Return the [x, y] coordinate for the center point of the cell that contains the specified text.  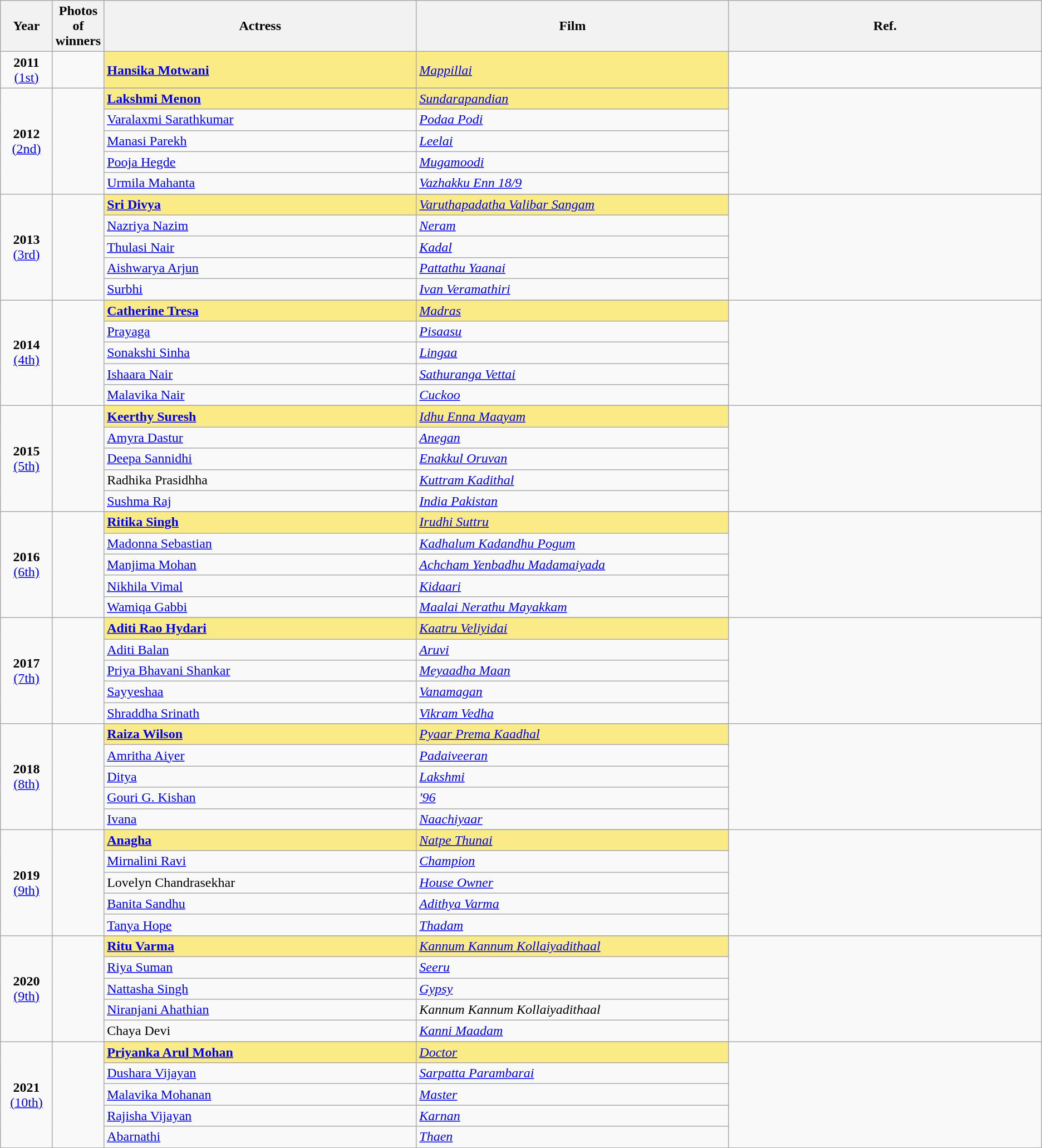
Sundarapandian [572, 99]
Tanya Hope [260, 925]
Padaiveeran [572, 755]
Riya Suman [260, 967]
Podaa Podi [572, 120]
Sri Divya [260, 204]
Pattathu Yaanai [572, 268]
2017(7th) [27, 670]
2011(1st) [27, 70]
Doctor [572, 1052]
Madonna Sebastian [260, 543]
Priya Bhavani Shankar [260, 671]
2015(5th) [27, 459]
Wamiqa Gabbi [260, 607]
Ritu Varma [260, 946]
Lovelyn Chandrasekhar [260, 882]
Shraddha Srinath [260, 713]
Aruvi [572, 650]
Aishwarya Arjun [260, 268]
Abarnathi [260, 1137]
Pisaasu [572, 332]
Sayyeshaa [260, 692]
Hansika Motwani [260, 70]
Natpe Thunai [572, 840]
Adithya Varma [572, 904]
Amritha Aiyer [260, 755]
Deepa Sannidhi [260, 459]
Vanamagan [572, 692]
2019(9th) [27, 882]
Amyra Dastur [260, 438]
India Pakistan [572, 501]
Pooja Hegde [260, 162]
2012(2nd) [27, 141]
Kanni Maadam [572, 1031]
Raiza Wilson [260, 734]
Gouri G. Kishan [260, 798]
Sushma Raj [260, 501]
Karnan [572, 1116]
Keerthy Suresh [260, 416]
Year [27, 26]
Ivana [260, 819]
'96 [572, 798]
Varalaxmi Sarathkumar [260, 120]
Ishaara Nair [260, 374]
Cuckoo [572, 395]
Nattasha Singh [260, 988]
2014(4th) [27, 352]
Thulasi Nair [260, 247]
Ritika Singh [260, 522]
House Owner [572, 882]
2021(10th) [27, 1095]
Priyanka Arul Mohan [260, 1052]
Malavika Nair [260, 395]
Nazriya Nazim [260, 225]
2020(9th) [27, 988]
Vazhakku Enn 18/9 [572, 183]
Idhu Enna Maayam [572, 416]
Gypsy [572, 988]
Ivan Veramathiri [572, 289]
Malavika Mohanan [260, 1095]
Varuthapadatha Valibar Sangam [572, 204]
Pyaar Prema Kaadhal [572, 734]
Naachiyaar [572, 819]
Aditi Rao Hydari [260, 628]
2018(8th) [27, 777]
Neram [572, 225]
Aditi Balan [260, 650]
Champion [572, 861]
Kadhalum Kadandhu Pogum [572, 543]
Kuttram Kadithal [572, 480]
2016(6th) [27, 565]
Urmila Mahanta [260, 183]
Niranjani Ahathian [260, 1010]
Radhika Prasidhha [260, 480]
Lingaa [572, 353]
Mugamoodi [572, 162]
Catherine Tresa [260, 310]
Kadal [572, 247]
Banita Sandhu [260, 904]
Kidaari [572, 586]
Thaen [572, 1137]
Film [572, 26]
Rajisha Vijayan [260, 1116]
Ref. [885, 26]
Sarpatta Parambarai [572, 1073]
Surbhi [260, 289]
Mirnalini Ravi [260, 861]
Madras [572, 310]
Nikhila Vimal [260, 586]
Anagha [260, 840]
Thadam [572, 925]
Ditya [260, 777]
Leelai [572, 141]
Chaya Devi [260, 1031]
Vikram Vedha [572, 713]
Achcham Yenbadhu Madamaiyada [572, 565]
Lakshmi Menon [260, 99]
Seeru [572, 967]
Meyaadha Maan [572, 671]
Enakkul Oruvan [572, 459]
Actress [260, 26]
Lakshmi [572, 777]
Maalai Nerathu Mayakkam [572, 607]
Manjima Mohan [260, 565]
Mappillai [572, 70]
Manasi Parekh [260, 141]
Master [572, 1095]
Photos of winners [78, 26]
Sathuranga Vettai [572, 374]
Dushara Vijayan [260, 1073]
Kaatru Veliyidai [572, 628]
Anegan [572, 438]
Irudhi Suttru [572, 522]
Sonakshi Sinha [260, 353]
Prayaga [260, 332]
2013(3rd) [27, 247]
